Pinpoint the cell where the given text exists, returning its [x, y] midpoint coordinate. 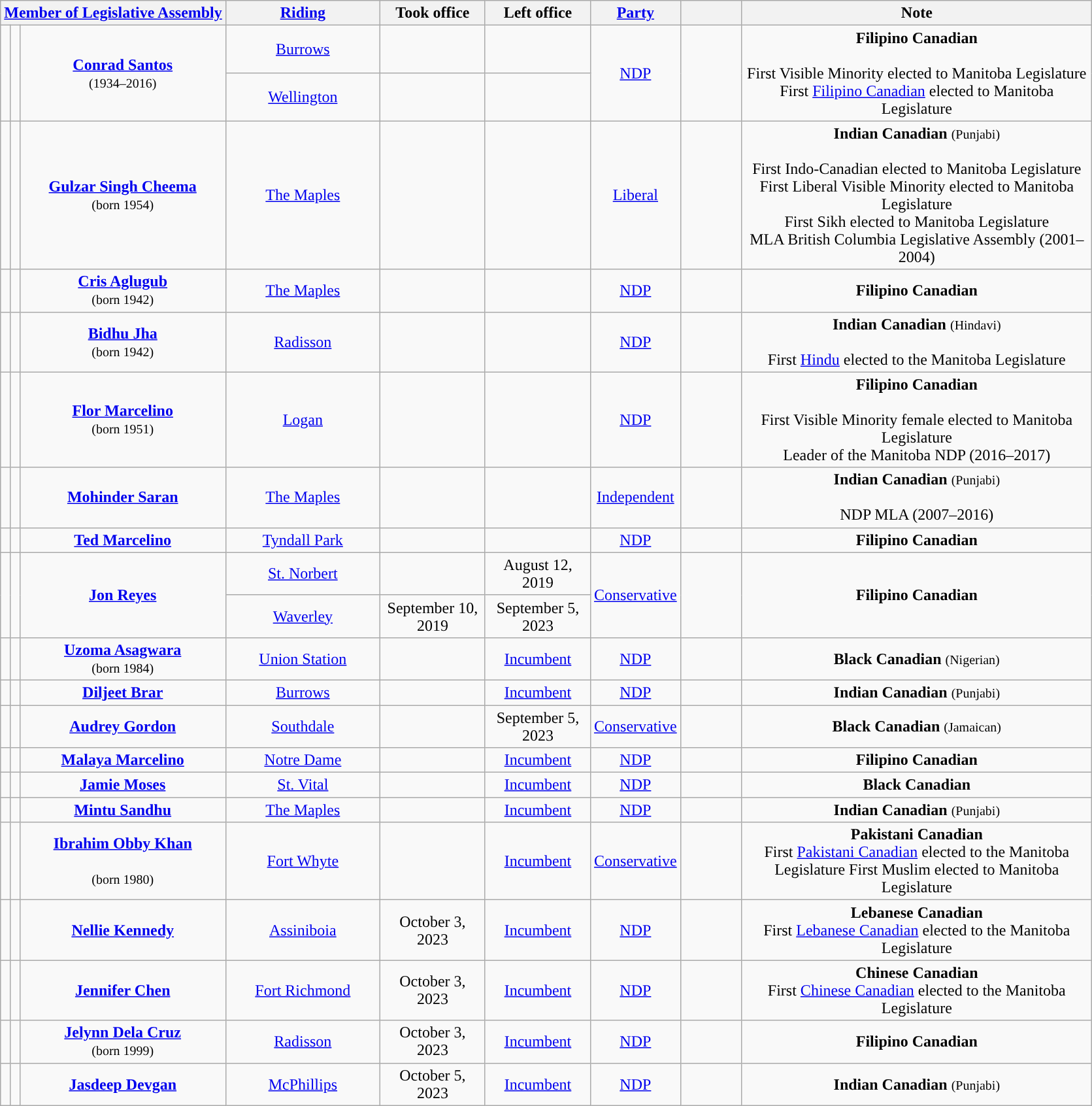
Gulzar Singh Cheema(born 1954) [123, 195]
Left office [537, 13]
Black Canadian (Nigerian) [917, 659]
Assiniboia [303, 930]
Jon Reyes [123, 595]
Conrad Santos(1934–2016) [123, 73]
Member of Legislative Assembly [114, 13]
Filipino CanadianFirst Visible Minority elected to Manitoba Legislature First Filipino Canadian elected to Manitoba Legislature [917, 73]
Audrey Gordon [123, 726]
Mohinder Saran [123, 497]
Black Canadian [917, 785]
Filipino CanadianFirst Visible Minority female elected to Manitoba Legislature Leader of the Manitoba NDP (2016–2017) [917, 420]
Uzoma Asagwara(born 1984) [123, 659]
Malaya Marcelino [123, 760]
Ibrahim Obby Khan(born 1980) [123, 862]
Fort Richmond [303, 990]
Jennifer Chen [123, 990]
Lebanese CanadianFirst Lebanese Canadian elected to the Manitoba Legislature [917, 930]
Indian Canadian (Hindavi)First Hindu elected to the Manitoba Legislature [917, 342]
Nellie Kennedy [123, 930]
Bidhu Jha(born 1942) [123, 342]
Diljeet Brar [123, 692]
Notre Dame [303, 760]
Independent [636, 497]
Mintu Sandhu [123, 810]
Tyndall Park [303, 540]
Fort Whyte [303, 862]
Took office [433, 13]
Jelynn Dela Cruz(born 1999) [123, 1042]
Liberal [636, 195]
Riding [303, 13]
Party [636, 13]
Union Station [303, 659]
Ted Marcelino [123, 540]
August 12, 2019 [537, 574]
Wellington [303, 97]
McPhillips [303, 1084]
Pakistani CanadianFirst Pakistani Canadian elected to the Manitoba Legislature First Muslim elected to Manitoba Legislature [917, 862]
Jasdeep Devgan [123, 1084]
Indian Canadian (Punjabi)NDP MLA (2007–2016) [917, 497]
Chinese CanadianFirst Chinese Canadian elected to the Manitoba Legislature [917, 990]
October 5, 2023 [433, 1084]
Waverley [303, 616]
Flor Marcelino(born 1951) [123, 420]
St. Norbert [303, 574]
Jamie Moses [123, 785]
Note [917, 13]
Southdale [303, 726]
September 10, 2019 [433, 616]
Logan [303, 420]
St. Vital [303, 785]
Black Canadian (Jamaican) [917, 726]
Cris Aglugub(born 1942) [123, 290]
